Locate the cell with the specified text and output its [X, Y] center coordinate. 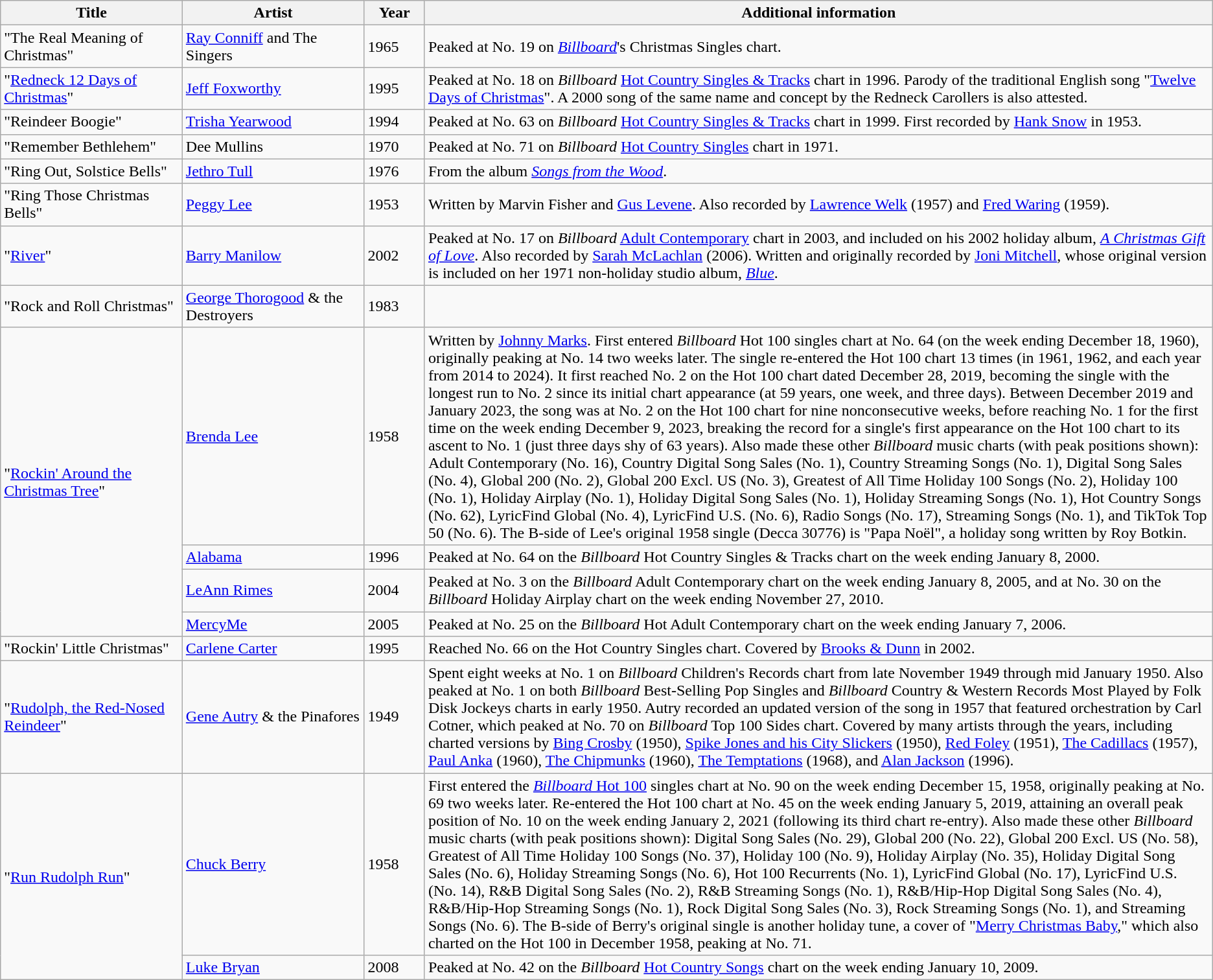
Peaked at No. 25 on the Billboard Hot Adult Contemporary chart on the week ending January 7, 2006. [818, 624]
"Rockin' Little Christmas" [92, 649]
1976 [395, 171]
Brenda Lee [273, 436]
"Run Rudolph Run" [92, 876]
1994 [395, 122]
Chuck Berry [273, 865]
2008 [395, 968]
Written by Marvin Fisher and Gus Levene. Also recorded by Lawrence Welk (1957) and Fred Waring (1959). [818, 205]
2002 [395, 255]
Title [92, 13]
Artist [273, 13]
Ray Conniff and The Singers [273, 47]
"Remember Bethlehem" [92, 146]
Carlene Carter [273, 649]
Reached No. 66 on the Hot Country Singles chart. Covered by Brooks & Dunn in 2002. [818, 649]
Alabama [273, 557]
Peggy Lee [273, 205]
Dee Mullins [273, 146]
Peaked at No. 63 on Billboard Hot Country Singles & Tracks chart in 1999. First recorded by Hank Snow in 1953. [818, 122]
1953 [395, 205]
Trisha Yearwood [273, 122]
1965 [395, 47]
From the album Songs from the Wood. [818, 171]
"Rockin' Around the Christmas Tree" [92, 482]
Peaked at No. 64 on the Billboard Hot Country Singles & Tracks chart on the week ending January 8, 2000. [818, 557]
Additional information [818, 13]
1996 [395, 557]
"Redneck 12 Days of Christmas" [92, 88]
Year [395, 13]
Barry Manilow [273, 255]
1970 [395, 146]
1949 [395, 717]
"The Real Meaning of Christmas" [92, 47]
Peaked at No. 19 on Billboard's Christmas Singles chart. [818, 47]
"Rudolph, the Red-Nosed Reindeer" [92, 717]
"Reindeer Boogie" [92, 122]
Jethro Tull [273, 171]
Luke Bryan [273, 968]
1983 [395, 306]
"Ring Those Christmas Bells" [92, 205]
Gene Autry & the Pinafores [273, 717]
2005 [395, 624]
"River" [92, 255]
"Ring Out, Solstice Bells" [92, 171]
"Rock and Roll Christmas" [92, 306]
MercyMe [273, 624]
LeAnn Rimes [273, 590]
George Thorogood & the Destroyers [273, 306]
Peaked at No. 71 on Billboard Hot Country Singles chart in 1971. [818, 146]
Peaked at No. 42 on the Billboard Hot Country Songs chart on the week ending January 10, 2009. [818, 968]
Jeff Foxworthy [273, 88]
2004 [395, 590]
